Extract the (x, y) coordinate from the center of the cell holding the provided text.  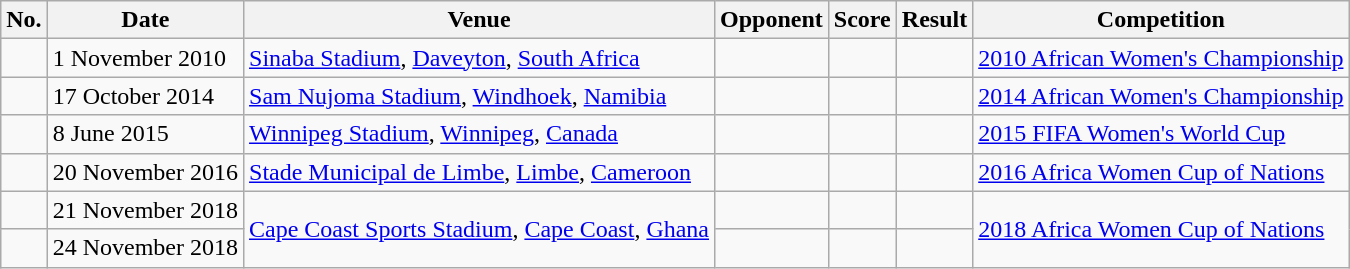
Score (862, 20)
17 October 2014 (145, 96)
2015 FIFA Women's World Cup (1161, 134)
Result (934, 20)
Winnipeg Stadium, Winnipeg, Canada (480, 134)
20 November 2016 (145, 172)
21 November 2018 (145, 210)
Cape Coast Sports Stadium, Cape Coast, Ghana (480, 229)
Sam Nujoma Stadium, Windhoek, Namibia (480, 96)
2018 Africa Women Cup of Nations (1161, 229)
24 November 2018 (145, 248)
Date (145, 20)
Opponent (772, 20)
2010 African Women's Championship (1161, 58)
Stade Municipal de Limbe, Limbe, Cameroon (480, 172)
No. (24, 20)
Venue (480, 20)
8 June 2015 (145, 134)
1 November 2010 (145, 58)
2016 Africa Women Cup of Nations (1161, 172)
Sinaba Stadium, Daveyton, South Africa (480, 58)
2014 African Women's Championship (1161, 96)
Competition (1161, 20)
